For the text-containing cell, return its midpoint in [x, y] coordinate format. 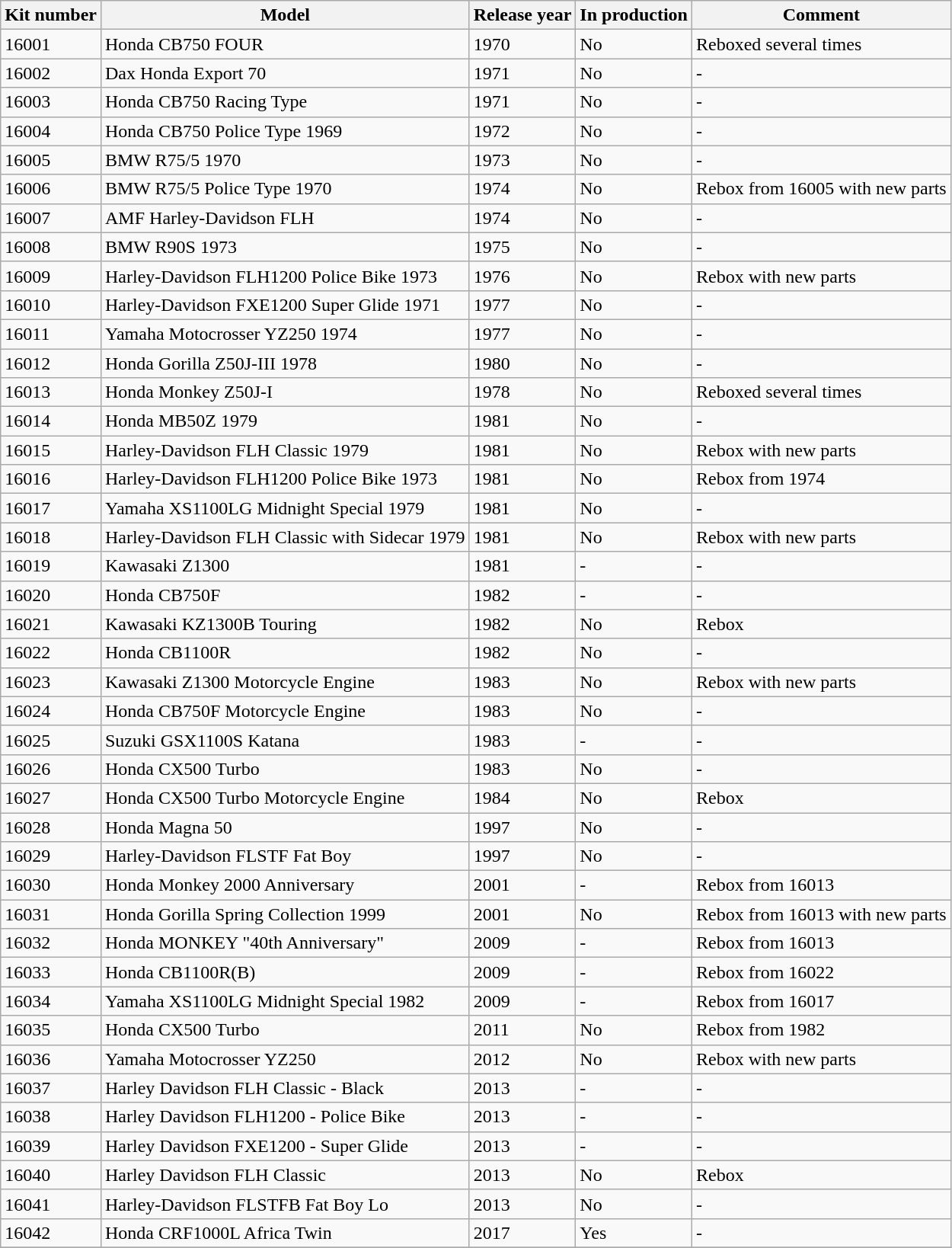
1978 [522, 392]
BMW R75/5 1970 [285, 160]
Honda CB1100R(B) [285, 972]
Honda Monkey Z50J-I [285, 392]
Yamaha XS1100LG Midnight Special 1982 [285, 1001]
Honda CB1100R [285, 653]
16041 [51, 1204]
Yamaha Motocrosser YZ250 [285, 1059]
Harley Davidson FLH Classic - Black [285, 1088]
16017 [51, 508]
16039 [51, 1146]
1976 [522, 276]
16040 [51, 1175]
Honda CB750 Police Type 1969 [285, 131]
16004 [51, 131]
16022 [51, 653]
Comment [821, 15]
16032 [51, 943]
2011 [522, 1030]
16015 [51, 450]
16008 [51, 247]
AMF Harley-Davidson FLH [285, 218]
Harley-Davidson FLSTF Fat Boy [285, 856]
Honda CB750 Racing Type [285, 102]
16030 [51, 885]
Honda Monkey 2000 Anniversary [285, 885]
Kit number [51, 15]
Harley-Davidson FLH Classic with Sidecar 1979 [285, 537]
16010 [51, 305]
2017 [522, 1233]
16027 [51, 798]
16025 [51, 740]
Dax Honda Export 70 [285, 73]
16016 [51, 479]
16038 [51, 1117]
BMW R90S 1973 [285, 247]
1973 [522, 160]
1972 [522, 131]
16001 [51, 44]
16019 [51, 566]
Honda MB50Z 1979 [285, 421]
16033 [51, 972]
16011 [51, 334]
16028 [51, 827]
Honda Magna 50 [285, 827]
Harley-Davidson FLSTFB Fat Boy Lo [285, 1204]
Yamaha XS1100LG Midnight Special 1979 [285, 508]
Honda CRF1000L Africa Twin [285, 1233]
Yamaha Motocrosser YZ250 1974 [285, 334]
Honda CB750F [285, 595]
Rebox from 16022 [821, 972]
Rebox from 16005 with new parts [821, 189]
Harley-Davidson FXE1200 Super Glide 1971 [285, 305]
16007 [51, 218]
16031 [51, 914]
1975 [522, 247]
16009 [51, 276]
Honda Gorilla Spring Collection 1999 [285, 914]
Rebox from 1974 [821, 479]
16005 [51, 160]
Kawasaki Z1300 Motorcycle Engine [285, 682]
16037 [51, 1088]
16035 [51, 1030]
Harley-Davidson FLH Classic 1979 [285, 450]
1984 [522, 798]
Harley Davidson FLH1200 - Police Bike [285, 1117]
Yes [634, 1233]
Harley Davidson FXE1200 - Super Glide [285, 1146]
Honda Gorilla Z50J-III 1978 [285, 363]
16021 [51, 624]
BMW R75/5 Police Type 1970 [285, 189]
16020 [51, 595]
Honda CX500 Turbo Motorcycle Engine [285, 798]
16003 [51, 102]
Honda CB750F Motorcycle Engine [285, 711]
16034 [51, 1001]
16006 [51, 189]
Kawasaki KZ1300B Touring [285, 624]
1980 [522, 363]
16029 [51, 856]
16013 [51, 392]
Model [285, 15]
Honda CB750 FOUR [285, 44]
Honda MONKEY "40th Anniversary" [285, 943]
1970 [522, 44]
Rebox from 16017 [821, 1001]
Release year [522, 15]
16002 [51, 73]
16042 [51, 1233]
Rebox from 1982 [821, 1030]
16012 [51, 363]
16026 [51, 769]
Suzuki GSX1100S Katana [285, 740]
16014 [51, 421]
2012 [522, 1059]
16036 [51, 1059]
Rebox from 16013 with new parts [821, 914]
16024 [51, 711]
16023 [51, 682]
16018 [51, 537]
Harley Davidson FLH Classic [285, 1175]
In production [634, 15]
Kawasaki Z1300 [285, 566]
